Provide the [x, y] coordinate of the cell's center where the given text is located.  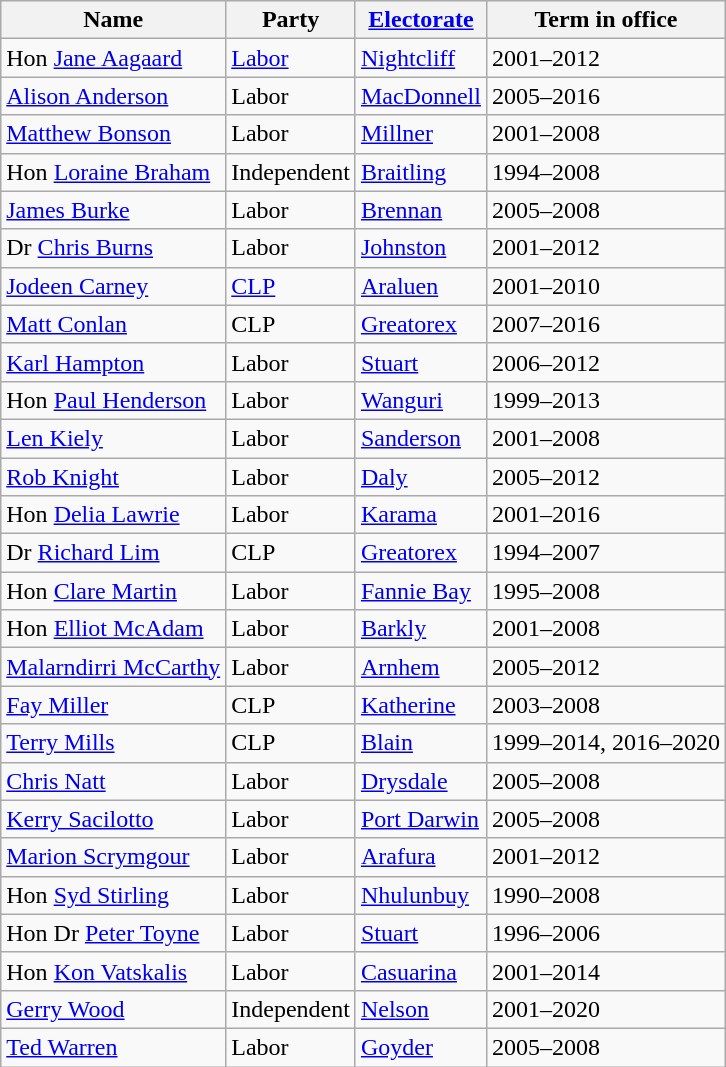
James Burke [114, 210]
Name [114, 20]
Gerry Wood [114, 1009]
Hon Paul Henderson [114, 400]
Goyder [420, 1047]
Katherine [420, 705]
1999–2013 [606, 400]
Sanderson [420, 438]
Marion Scrymgour [114, 857]
Hon Jane Aagaard [114, 58]
Jodeen Carney [114, 286]
Brennan [420, 210]
Chris Natt [114, 781]
1999–2014, 2016–2020 [606, 743]
Ted Warren [114, 1047]
Drysdale [420, 781]
Nhulunbuy [420, 895]
Rob Knight [114, 477]
Araluen [420, 286]
Hon Elliot McAdam [114, 629]
Arnhem [420, 667]
Term in office [606, 20]
Matthew Bonson [114, 134]
Fay Miller [114, 705]
Len Kiely [114, 438]
Hon Dr Peter Toyne [114, 933]
Braitling [420, 172]
2007–2016 [606, 324]
1994–2007 [606, 553]
Electorate [420, 20]
Fannie Bay [420, 591]
1996–2006 [606, 933]
Karama [420, 515]
Terry Mills [114, 743]
Nelson [420, 1009]
Wanguri [420, 400]
Hon Syd Stirling [114, 895]
MacDonnell [420, 96]
Alison Anderson [114, 96]
Dr Richard Lim [114, 553]
Daly [420, 477]
Karl Hampton [114, 362]
Barkly [420, 629]
2006–2012 [606, 362]
Hon Loraine Braham [114, 172]
Johnston [420, 248]
Hon Delia Lawrie [114, 515]
1990–2008 [606, 895]
Nightcliff [420, 58]
Dr Chris Burns [114, 248]
Matt Conlan [114, 324]
2001–2010 [606, 286]
Hon Clare Martin [114, 591]
2001–2014 [606, 971]
Blain [420, 743]
Casuarina [420, 971]
Malarndirri McCarthy [114, 667]
2005–2016 [606, 96]
Arafura [420, 857]
Kerry Sacilotto [114, 819]
1994–2008 [606, 172]
Millner [420, 134]
2001–2020 [606, 1009]
Hon Kon Vatskalis [114, 971]
2003–2008 [606, 705]
Party [291, 20]
2001–2016 [606, 515]
1995–2008 [606, 591]
Port Darwin [420, 819]
